Pinpoint the cell where the given text exists, returning its (X, Y) midpoint coordinate. 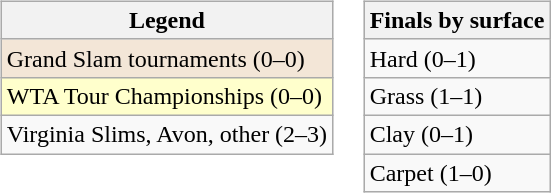
Grand Slam tournaments (0–0) (166, 58)
Grass (1–1) (457, 96)
Legend (166, 20)
Hard (0–1) (457, 58)
WTA Tour Championships (0–0) (166, 96)
Carpet (1–0) (457, 173)
Finals by surface (457, 20)
Virginia Slims, Avon, other (2–3) (166, 134)
Clay (0–1) (457, 134)
